Scan for the cell matching the given text and deliver its (X, Y) coordinate at center. 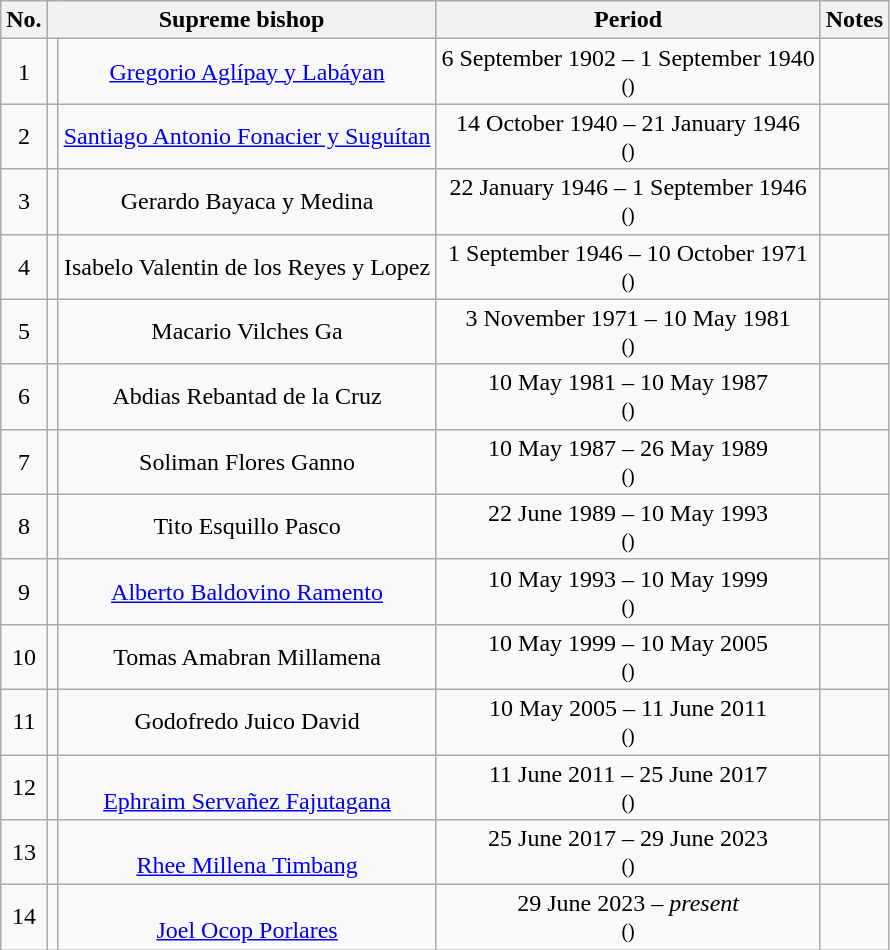
22 June 1989 – 10 May 1993() (628, 526)
10 May 1999 – 10 May 2005() (628, 656)
Soliman Flores Ganno (247, 462)
10 May 1987 – 26 May 1989() (628, 462)
10 May 1993 – 10 May 1999() (628, 592)
11 (24, 722)
1 September 1946 – 10 October 1971() (628, 266)
10 May 2005 – 11 June 2011() (628, 722)
2 (24, 136)
8 (24, 526)
13 (24, 852)
Macario Vilches Ga (247, 332)
6 (24, 396)
14 (24, 918)
3 (24, 202)
Santiago Antonio Fonacier y Suguítan (247, 136)
1 (24, 72)
29 June 2023 – present() (628, 918)
14 October 1940 – 21 January 1946() (628, 136)
Tito Esquillo Pasco (247, 526)
3 November 1971 – 10 May 1981() (628, 332)
Rhee Millena Timbang (247, 852)
11 June 2011 – 25 June 2017() (628, 786)
Abdias Rebantad de la Cruz (247, 396)
Notes (854, 20)
12 (24, 786)
4 (24, 266)
5 (24, 332)
No. (24, 20)
22 January 1946 – 1 September 1946() (628, 202)
10 May 1981 – 10 May 1987() (628, 396)
Godofredo Juico David (247, 722)
Period (628, 20)
25 June 2017 – 29 June 2023() (628, 852)
Joel Ocop Porlares (247, 918)
Alberto Baldovino Ramento (247, 592)
6 September 1902 – 1 September 1940() (628, 72)
9 (24, 592)
Ephraim Servañez Fajutagana (247, 786)
Tomas Amabran Millamena (247, 656)
Gerardo Bayaca y Medina (247, 202)
Gregorio Aglípay y Labáyan (247, 72)
10 (24, 656)
Supreme bishop (242, 20)
Isabelo Valentin de los Reyes y Lopez (247, 266)
7 (24, 462)
